Detect which cell encompasses the target text, then output its (X, Y) center coordinate. 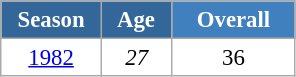
Season (52, 20)
36 (234, 58)
1982 (52, 58)
Overall (234, 20)
Age (136, 20)
27 (136, 58)
